For the text-containing cell, return its midpoint in (x, y) coordinate format. 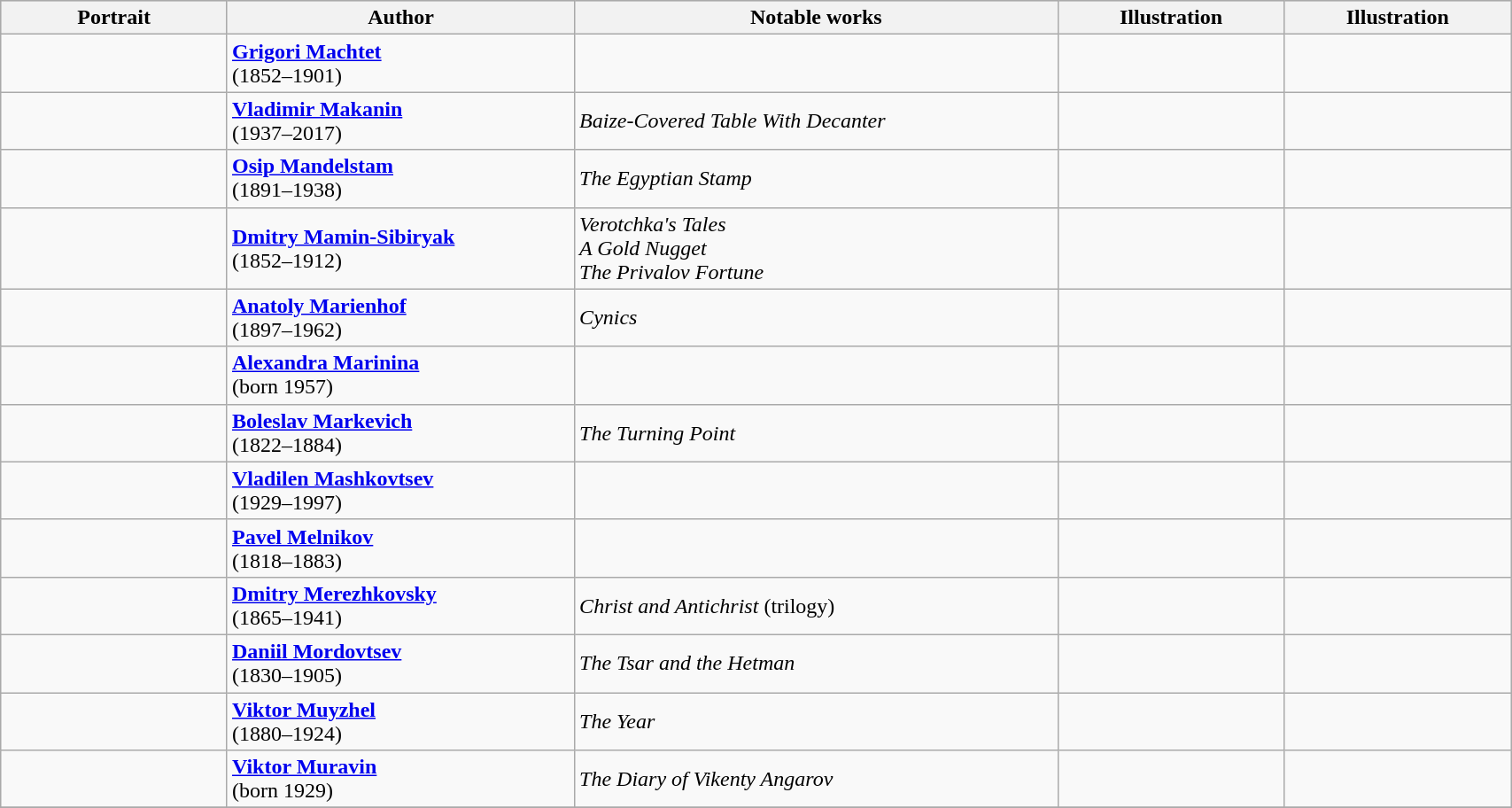
Cynics (817, 317)
Dmitry Mamin-Sibiryak(1852–1912) (400, 248)
Notable works (817, 18)
The Tsar and the Hetman (817, 663)
Baize-Covered Table With Decanter (817, 120)
Viktor Muyzhel(1880–1924) (400, 721)
Boleslav Markevich(1822–1884) (400, 432)
Daniil Mordovtsev(1830–1905) (400, 663)
Verotchka's TalesA Gold NuggetThe Privalov Fortune (817, 248)
The Diary of Vikenty Angarov (817, 780)
Dmitry Merezhkovsky(1865–1941) (400, 606)
The Year (817, 721)
The Turning Point (817, 432)
Grigori Machtet(1852–1901) (400, 64)
Viktor Muravin(born 1929) (400, 780)
Pavel Melnikov(1818–1883) (400, 548)
Author (400, 18)
Portrait (114, 18)
The Egyptian Stamp (817, 179)
Anatoly Marienhof(1897–1962) (400, 317)
Osip Mandelstam(1891–1938) (400, 179)
Christ and Antichrist (trilogy) (817, 606)
Vladimir Makanin(1937–2017) (400, 120)
Alexandra Marinina(born 1957) (400, 376)
Vladilen Mashkovtsev(1929–1997) (400, 491)
